Pinpoint the cell where the given text exists, returning its [x, y] midpoint coordinate. 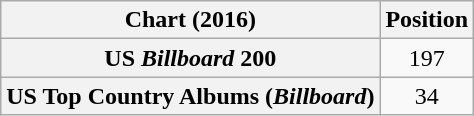
197 [427, 58]
US Top Country Albums (Billboard) [190, 96]
Chart (2016) [190, 20]
US Billboard 200 [190, 58]
34 [427, 96]
Position [427, 20]
